Scan for the cell matching the given text and deliver its (X, Y) coordinate at center. 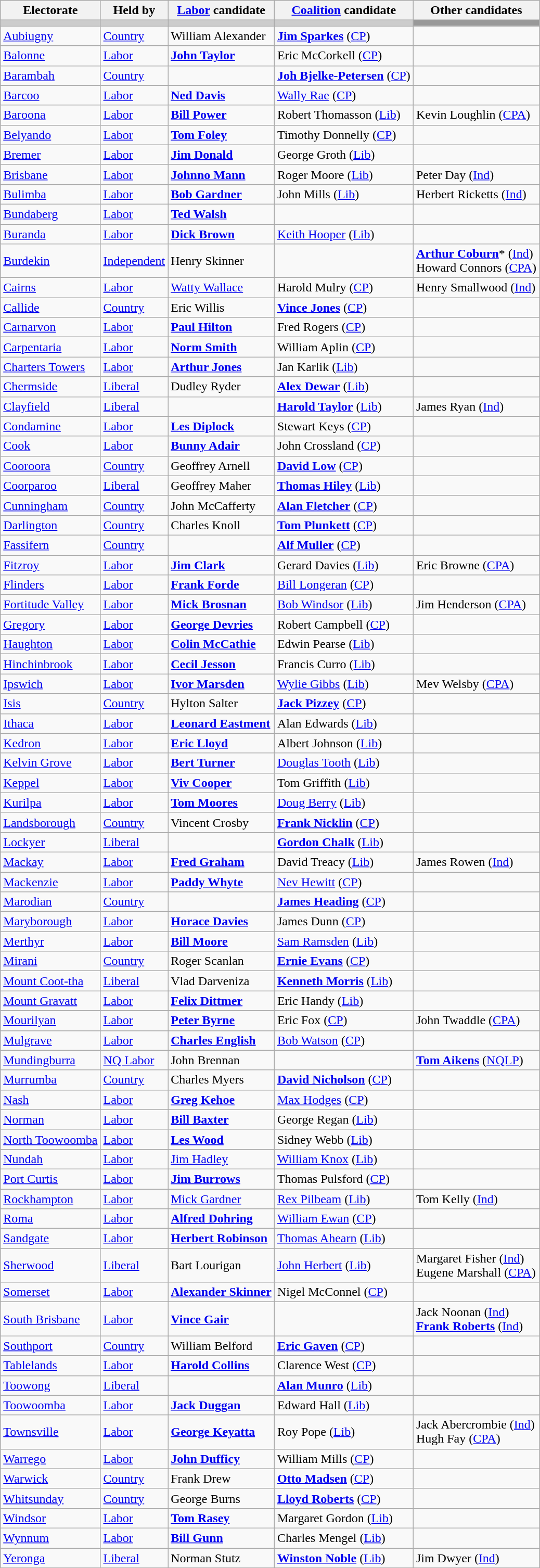
John Mills (Lib) (343, 194)
Peter Byrne (222, 1021)
Condamine (50, 426)
Ned Davis (222, 95)
Coalition candidate (343, 10)
Kenneth Morris (Lib) (343, 981)
Sherwood (50, 1266)
Cook (50, 446)
Robert Thomasson (Lib) (343, 115)
Aubiugny (50, 36)
Cecil Jesson (222, 664)
Frank Drew (222, 1478)
Doug Berry (Lib) (343, 802)
Jim Dwyer (Ind) (476, 1558)
Ivor Marsden (222, 684)
Mundingburra (50, 1060)
Southport (50, 1346)
William Knox (Lib) (343, 1159)
Mackay (50, 862)
Kevin Loughlin (CPA) (476, 115)
Timothy Donnelly (CP) (343, 135)
Charles Knoll (222, 525)
Buranda (50, 234)
Townsville (50, 1432)
Mick Gardner (222, 1199)
Clarence West (CP) (343, 1366)
Nundah (50, 1159)
Francis Curro (Lib) (343, 664)
Winston Noble (Lib) (343, 1558)
Viv Cooper (222, 783)
Margaret Gordon (Lib) (343, 1518)
Max Hodges (CP) (343, 1100)
Eric McCorkell (CP) (343, 56)
Other candidates (476, 10)
Arthur Coburn* (Ind) Howard Connors (CPA) (476, 261)
Edward Hall (Lib) (343, 1405)
Peter Day (Ind) (476, 174)
Carpentaria (50, 347)
Tablelands (50, 1366)
Mount Coot-tha (50, 981)
Roma (50, 1219)
Thomas Pulsford (CP) (343, 1179)
David Treacy (Lib) (343, 862)
Ipswich (50, 684)
Eric Fox (CP) (343, 1021)
Mulgrave (50, 1040)
Colin McCathie (222, 644)
Mev Welsby (CPA) (476, 684)
Keith Hooper (Lib) (343, 234)
Vince Jones (CP) (343, 308)
Paul Hilton (222, 327)
Warwick (50, 1478)
Belyando (50, 135)
Ernie Evans (CP) (343, 961)
Gerard Davies (Lib) (343, 565)
John Dufficy (222, 1459)
Jack Noonan (Ind) Frank Roberts (Ind) (476, 1319)
Jim Clark (222, 565)
Tom Aikens (NQLP) (476, 1060)
Roger Scanlan (222, 961)
Sandgate (50, 1239)
Labor candidate (222, 10)
Jim Hadley (222, 1159)
Bob Watson (CP) (343, 1040)
Alan Edwards (Lib) (343, 723)
Tom Moores (222, 802)
Balonne (50, 56)
Rex Pilbeam (Lib) (343, 1199)
Tom Foley (222, 135)
Jim Donald (222, 155)
Harold Collins (222, 1366)
Mick Brosnan (222, 605)
Kurilpa (50, 802)
Independent (134, 261)
Held by (134, 10)
William Belford (222, 1346)
Barcoo (50, 95)
Roger Moore (Lib) (343, 174)
John McCafferty (222, 505)
Toowoomba (50, 1405)
Barambah (50, 75)
Electorate (50, 10)
Wynnum (50, 1538)
Fitzroy (50, 565)
Jim Burrows (222, 1179)
Maryborough (50, 922)
Charles Myers (222, 1080)
Bill Longeran (CP) (343, 585)
Coorparoo (50, 486)
Fortitude Valley (50, 605)
Vincent Crosby (222, 822)
Jack Pizzey (CP) (343, 704)
Fassifern (50, 545)
Harold Taylor (Lib) (343, 406)
Norman (50, 1119)
Herbert Ricketts (Ind) (476, 194)
George Devries (222, 624)
Gregory (50, 624)
Sam Ramsden (Lib) (343, 941)
Kelvin Grove (50, 763)
Rockhampton (50, 1199)
Nash (50, 1100)
Bill Moore (222, 941)
George Burns (222, 1498)
Alan Fletcher (CP) (343, 505)
Hylton Salter (222, 704)
Cairns (50, 288)
John Herbert (Lib) (343, 1266)
John Twaddle (CPA) (476, 1021)
Mirani (50, 961)
Watty Wallace (222, 288)
Bill Gunn (222, 1538)
Jim Henderson (CPA) (476, 605)
Tom Griffith (Lib) (343, 783)
James Ryan (Ind) (476, 406)
Isis (50, 704)
Otto Madsen (CP) (343, 1478)
Harold Mulry (CP) (343, 288)
Robert Campbell (CP) (343, 624)
Jack Duggan (222, 1405)
Darlington (50, 525)
William Alexander (222, 36)
Marodian (50, 902)
Les Wood (222, 1139)
Jim Sparkes (CP) (343, 36)
Landsborough (50, 822)
Tom Kelly (Ind) (476, 1199)
Tom Rasey (222, 1518)
Brisbane (50, 174)
Jack Abercrombie (Ind) Hugh Fay (CPA) (476, 1432)
Gordon Chalk (Lib) (343, 842)
Carnarvon (50, 327)
Geoffrey Arnell (222, 466)
Henry Smallwood (Ind) (476, 288)
John Crossland (CP) (343, 446)
Fred Rogers (CP) (343, 327)
Bert Turner (222, 763)
Roy Pope (Lib) (343, 1432)
Alan Munro (Lib) (343, 1385)
North Toowoomba (50, 1139)
George Groth (Lib) (343, 155)
Charles English (222, 1040)
Edwin Pearse (Lib) (343, 644)
Yeronga (50, 1558)
Leonard Eastment (222, 723)
Vince Gair (222, 1319)
Bunny Adair (222, 446)
Keppel (50, 783)
Norman Stutz (222, 1558)
Ithaca (50, 723)
Bob Windsor (Lib) (343, 605)
William Aplin (CP) (343, 347)
Alf Muller (CP) (343, 545)
Alfred Dohring (222, 1219)
Paddy Whyte (222, 882)
Ted Walsh (222, 214)
Lloyd Roberts (CP) (343, 1498)
Dudley Ryder (222, 387)
Haughton (50, 644)
Cooroora (50, 466)
Callide (50, 308)
Lockyer (50, 842)
Nigel McConnel (CP) (343, 1292)
Douglas Tooth (Lib) (343, 763)
Thomas Ahearn (Lib) (343, 1239)
George Regan (Lib) (343, 1119)
South Brisbane (50, 1319)
Mackenzie (50, 882)
Eric Browne (CPA) (476, 565)
Thomas Hiley (Lib) (343, 486)
Hinchinbrook (50, 664)
Bundaberg (50, 214)
Clayfield (50, 406)
Fred Graham (222, 862)
Margaret Fisher (Ind) Eugene Marshall (CPA) (476, 1266)
Johnno Mann (222, 174)
Charters Towers (50, 367)
Eric Handy (Lib) (343, 1001)
Port Curtis (50, 1179)
Eric Lloyd (222, 743)
Bob Gardner (222, 194)
Cunningham (50, 505)
Sidney Webb (Lib) (343, 1139)
Eric Gaven (CP) (343, 1346)
Bulimba (50, 194)
Alex Dewar (Lib) (343, 387)
Les Diplock (222, 426)
Frank Nicklin (CP) (343, 822)
NQ Labor (134, 1060)
Burdekin (50, 261)
Frank Forde (222, 585)
Baroona (50, 115)
Stewart Keys (CP) (343, 426)
Mount Gravatt (50, 1001)
Wally Rae (CP) (343, 95)
David Low (CP) (343, 466)
William Ewan (CP) (343, 1219)
John Brennan (222, 1060)
Dick Brown (222, 234)
John Taylor (222, 56)
Toowong (50, 1385)
Chermside (50, 387)
Eric Willis (222, 308)
Nev Hewitt (CP) (343, 882)
Warrego (50, 1459)
Jan Karlik (Lib) (343, 367)
Somerset (50, 1292)
Henry Skinner (222, 261)
James Rowen (Ind) (476, 862)
Horace Davies (222, 922)
Flinders (50, 585)
Vlad Darveniza (222, 981)
Whitsunday (50, 1498)
Bill Power (222, 115)
Bremer (50, 155)
Merthyr (50, 941)
Charles Mengel (Lib) (343, 1538)
Geoffrey Maher (222, 486)
Bart Lourigan (222, 1266)
Alexander Skinner (222, 1292)
James Heading (CP) (343, 902)
Bill Baxter (222, 1119)
Murrumba (50, 1080)
Felix Dittmer (222, 1001)
Mourilyan (50, 1021)
Norm Smith (222, 347)
Windsor (50, 1518)
David Nicholson (CP) (343, 1080)
Kedron (50, 743)
Wylie Gibbs (Lib) (343, 684)
Herbert Robinson (222, 1239)
Arthur Jones (222, 367)
William Mills (CP) (343, 1459)
George Keyatta (222, 1432)
Tom Plunkett (CP) (343, 525)
Joh Bjelke-Petersen (CP) (343, 75)
James Dunn (CP) (343, 922)
Greg Kehoe (222, 1100)
Albert Johnson (Lib) (343, 743)
